Locate the cell with the specified text and output its [X, Y] center coordinate. 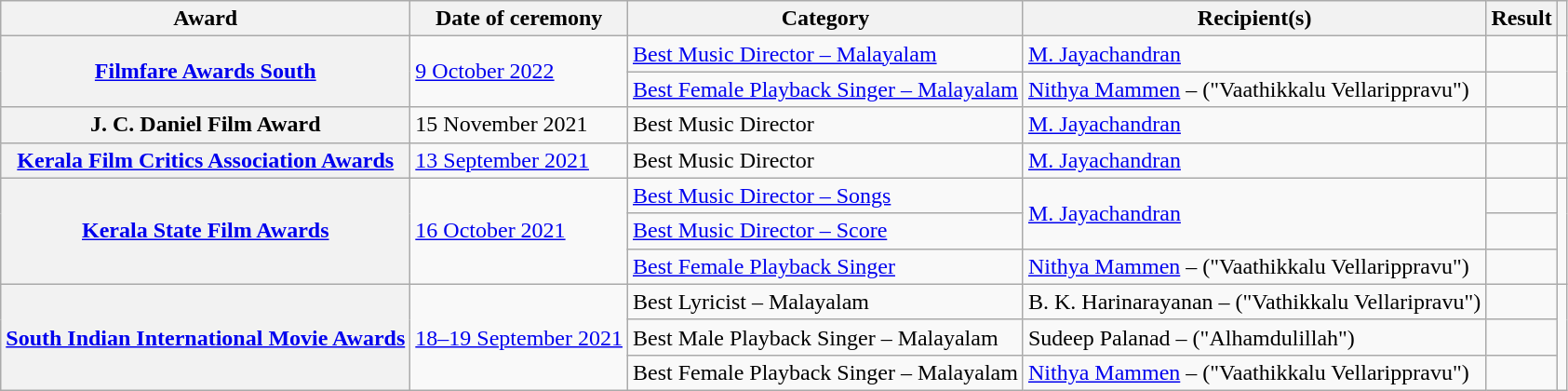
16 October 2021 [519, 231]
Best Male Playback Singer – Malayalam [824, 337]
Best Female Playback Singer [824, 266]
Sudeep Palanad – ("Alhamdulillah") [1254, 337]
Recipient(s) [1254, 19]
Filmfare Awards South [206, 72]
Award [206, 19]
Best Music Director – Songs [824, 195]
Date of ceremony [519, 19]
Best Music Director – Score [824, 231]
J. C. Daniel Film Award [206, 125]
18–19 September 2021 [519, 337]
13 September 2021 [519, 160]
15 November 2021 [519, 125]
Result [1521, 19]
Best Music Director – Malayalam [824, 54]
South Indian International Movie Awards [206, 337]
B. K. Harinarayanan – ("Vathikkalu Vellaripravu") [1254, 302]
Best Lyricist – Malayalam [824, 302]
9 October 2022 [519, 72]
Category [824, 19]
Kerala Film Critics Association Awards [206, 160]
Kerala State Film Awards [206, 231]
